Capture the cell that displays the provided text and extract its [X, Y] central coordinate. 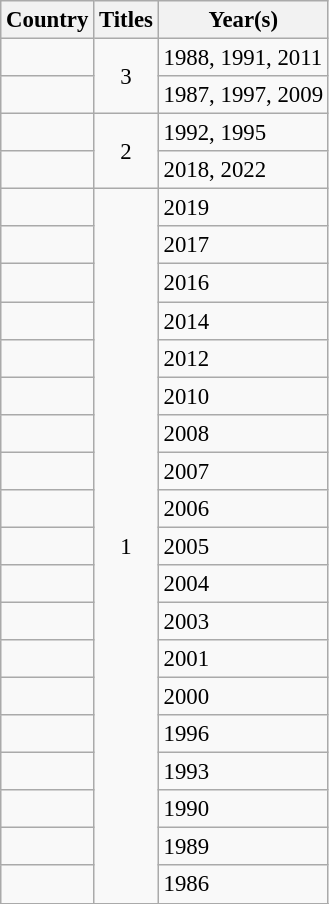
2003 [243, 621]
2010 [243, 396]
2012 [243, 358]
1996 [243, 734]
2017 [243, 245]
1989 [243, 847]
2 [126, 152]
2014 [243, 321]
2019 [243, 208]
2006 [243, 509]
1987, 1997, 2009 [243, 95]
Titles [126, 20]
Country [48, 20]
2008 [243, 433]
2001 [243, 659]
1990 [243, 809]
2007 [243, 471]
1992, 1995 [243, 133]
3 [126, 76]
2000 [243, 697]
Year(s) [243, 20]
2005 [243, 546]
2016 [243, 283]
1 [126, 546]
1988, 1991, 2011 [243, 58]
2018, 2022 [243, 170]
2004 [243, 584]
1986 [243, 885]
1993 [243, 772]
